Provide the [X, Y] coordinate of the cell's center where the given text is located.  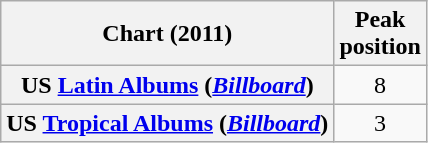
3 [380, 123]
8 [380, 85]
US Tropical Albums (Billboard) [168, 123]
Chart (2011) [168, 34]
Peakposition [380, 34]
US Latin Albums (Billboard) [168, 85]
